Locate the cell with the specified text and output its (X, Y) center coordinate. 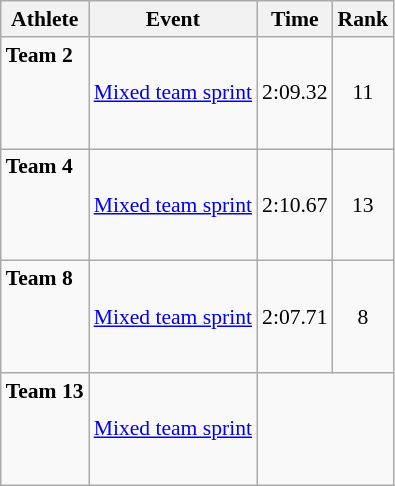
13 (364, 205)
2:07.71 (294, 317)
Team 13 (45, 429)
Team 4 (45, 205)
8 (364, 317)
2:09.32 (294, 93)
Athlete (45, 19)
Rank (364, 19)
Event (173, 19)
Team 2 (45, 93)
2:10.67 (294, 205)
11 (364, 93)
Time (294, 19)
Team 8 (45, 317)
